Provide the [x, y] coordinate of the cell's center where the given text is located.  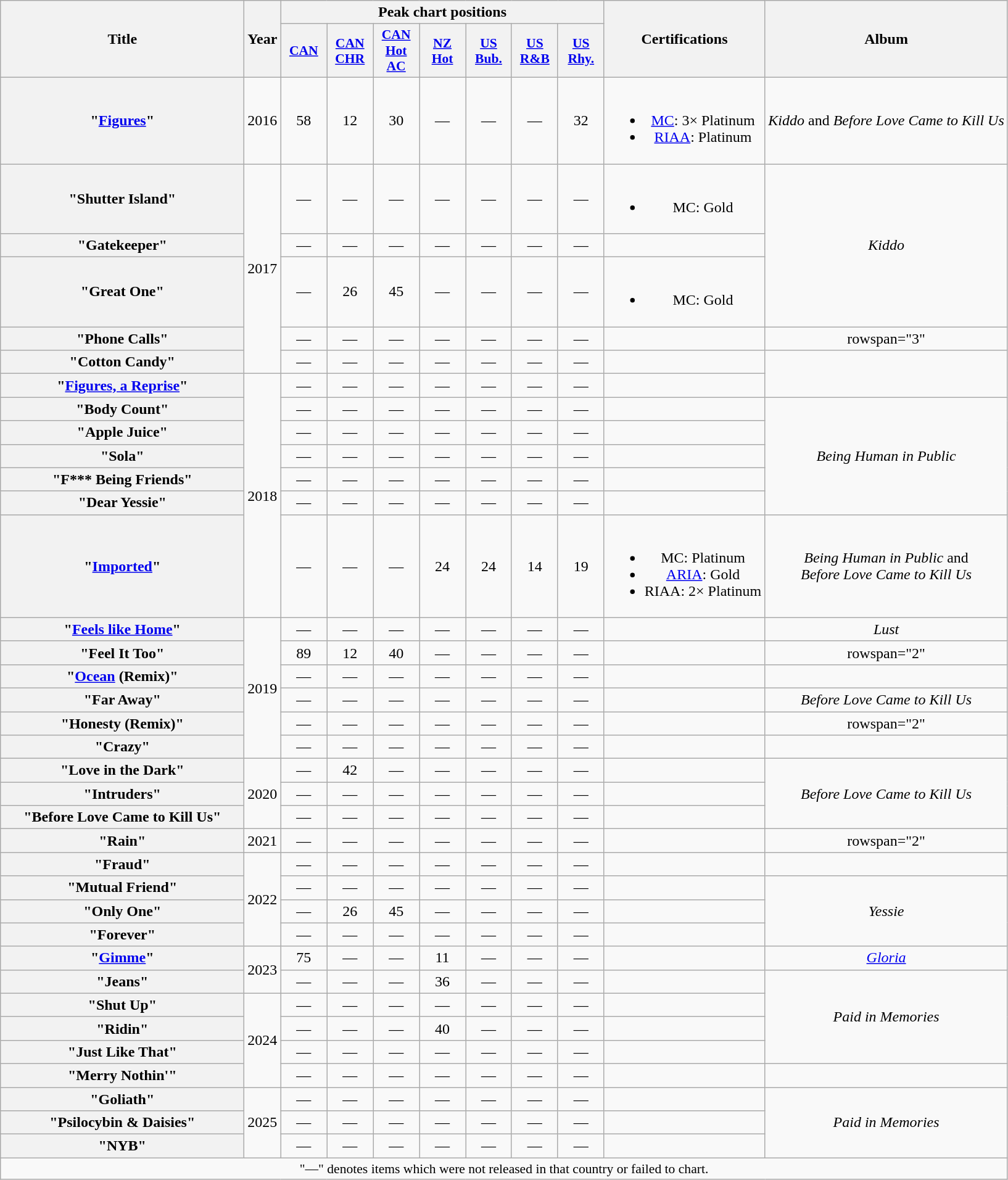
"Rain" [122, 841]
36 [443, 981]
CAN [304, 51]
"Feels like Home" [122, 629]
Being Human in Public [886, 456]
Certifications [685, 39]
11 [443, 958]
14 [534, 566]
"Honesty (Remix)" [122, 724]
2023 [263, 970]
19 [581, 566]
"Far Away" [122, 699]
Being Human in Public andBefore Love Came to Kill Us [886, 566]
2025 [263, 1122]
"Cotton Candy" [122, 362]
42 [350, 770]
2021 [263, 841]
2020 [263, 794]
2017 [263, 269]
"Figures" [122, 120]
"Jeans" [122, 981]
2022 [263, 899]
"Mutual Friend" [122, 888]
rowspan="3" [886, 339]
30 [396, 120]
"Imported" [122, 566]
Gloria [886, 958]
"Ocean (Remix)" [122, 676]
"Intruders" [122, 794]
USR&B [534, 51]
2019 [263, 688]
89 [304, 653]
2024 [263, 1040]
Title [122, 39]
Kiddo and Before Love Came to Kill Us [886, 120]
Kiddo [886, 245]
"Crazy" [122, 747]
"F*** Being Friends" [122, 479]
USBub. [489, 51]
Peak chart positions [442, 12]
"Love in the Dark" [122, 770]
"Gimme" [122, 958]
"Phone Calls" [122, 339]
"Before Love Came to Kill Us" [122, 817]
MC: PlatinumARIA: GoldRIAA: 2× Platinum [685, 566]
"Body Count" [122, 409]
CANHot AC [396, 51]
"Psilocybin & Daisies" [122, 1123]
"Feel It Too" [122, 653]
"Apple Juice" [122, 432]
"Forever" [122, 935]
58 [304, 120]
2016 [263, 120]
Year [263, 39]
"Dear Yessie" [122, 503]
2018 [263, 496]
"Just Like That" [122, 1052]
Album [886, 39]
MC: 3× PlatinumRIAA: Platinum [685, 120]
"Ridin" [122, 1028]
"—" denotes items which were not released in that country or failed to chart. [505, 1169]
"NYB" [122, 1146]
"Fraud" [122, 864]
CANCHR [350, 51]
USRhy. [581, 51]
"Figures, a Reprise" [122, 386]
"Great One" [122, 292]
"Merry Nothin'" [122, 1075]
"Shutter Island" [122, 199]
"Gatekeeper" [122, 245]
32 [581, 120]
Lust [886, 629]
Yessie [886, 911]
"Goliath" [122, 1099]
NZHot [443, 51]
"Only One" [122, 911]
"Sola" [122, 456]
"Shut Up" [122, 1005]
75 [304, 958]
